Extract the (X, Y) coordinate from the center of the cell holding the provided text.  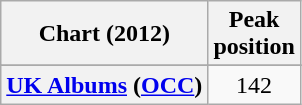
Chart (2012) (104, 34)
142 (254, 85)
Peakposition (254, 34)
UK Albums (OCC) (104, 85)
